Locate the cell with the specified text and output its [x, y] center coordinate. 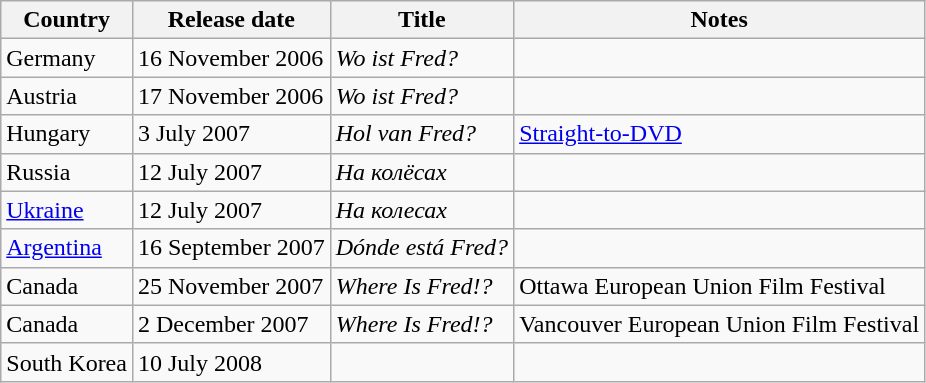
Straight-to-DVD [720, 134]
Dónde está Fred? [422, 248]
Russia [67, 172]
17 November 2006 [231, 96]
Hungary [67, 134]
Austria [67, 96]
10 July 2008 [231, 362]
На колесах [422, 210]
Release date [231, 20]
Argentina [67, 248]
25 November 2007 [231, 286]
Ottawa European Union Film Festival [720, 286]
16 November 2006 [231, 58]
Title [422, 20]
16 September 2007 [231, 248]
Vancouver European Union Film Festival [720, 324]
Ukraine [67, 210]
South Korea [67, 362]
Notes [720, 20]
2 December 2007 [231, 324]
Country [67, 20]
На колёсах [422, 172]
Hol van Fred? [422, 134]
3 July 2007 [231, 134]
Germany [67, 58]
